Find where the given text appears and provide that cell's center as [X, Y] coordinate. 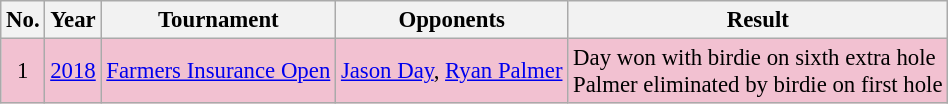
No. [23, 20]
Year [73, 20]
Opponents [452, 20]
Farmers Insurance Open [218, 72]
Day won with birdie on sixth extra holePalmer eliminated by birdie on first hole [758, 72]
2018 [73, 72]
Result [758, 20]
Tournament [218, 20]
1 [23, 72]
Jason Day, Ryan Palmer [452, 72]
